Scan for the cell matching the given text and deliver its (x, y) coordinate at center. 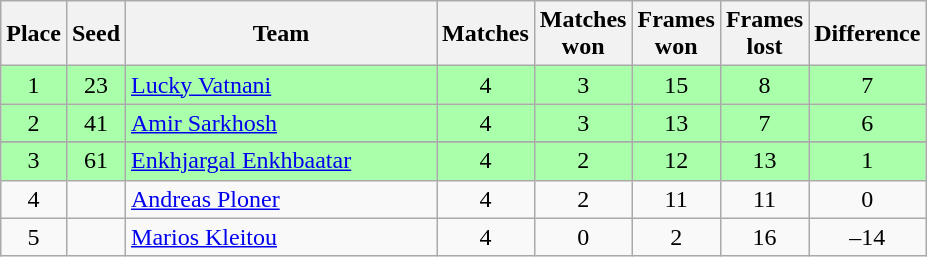
41 (96, 123)
23 (96, 85)
Difference (868, 34)
Amir Sarkhosh (282, 123)
8 (764, 85)
15 (676, 85)
Andreas Ploner (282, 199)
Marios Kleitou (282, 237)
Enkhjargal Enkhbaatar (282, 161)
6 (868, 123)
16 (764, 237)
Matches (486, 34)
Seed (96, 34)
12 (676, 161)
Frames lost (764, 34)
Lucky Vatnani (282, 85)
5 (34, 237)
Team (282, 34)
–14 (868, 237)
61 (96, 161)
Frames won (676, 34)
Place (34, 34)
Matches won (583, 34)
